Detect which cell encompasses the target text, then output its (x, y) center coordinate. 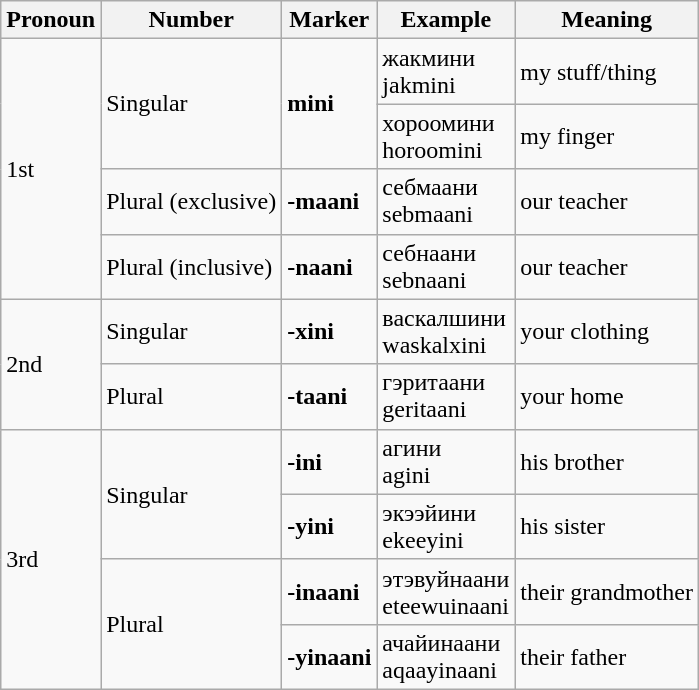
-xini (330, 332)
Plural (inclusive) (192, 266)
этэвуйнааниeteewuinaani (446, 592)
mini (330, 104)
себмааниsebmaani (446, 202)
-yinaani (330, 656)
-ini (330, 462)
жакминиjakmini (446, 72)
хорооминиhoroomini (446, 136)
2nd (51, 364)
Marker (330, 20)
Number (192, 20)
себнааниsebnaani (446, 266)
-naani (330, 266)
1st (51, 169)
his sister (607, 526)
агиниagini (446, 462)
гэритааниgeritaani (446, 396)
Meaning (607, 20)
Plural (exclusive) (192, 202)
ачайинааниaqaayinaani (446, 656)
Pronoun (51, 20)
Example (446, 20)
-yini (330, 526)
their father (607, 656)
my stuff/thing (607, 72)
your home (607, 396)
your clothing (607, 332)
my finger (607, 136)
3rd (51, 559)
-maani (330, 202)
экээйиниekeeyini (446, 526)
his brother (607, 462)
-inaani (330, 592)
васкалшиниwaskalxini (446, 332)
-taani (330, 396)
their grandmother (607, 592)
